Scan for the cell matching the given text and deliver its (X, Y) coordinate at center. 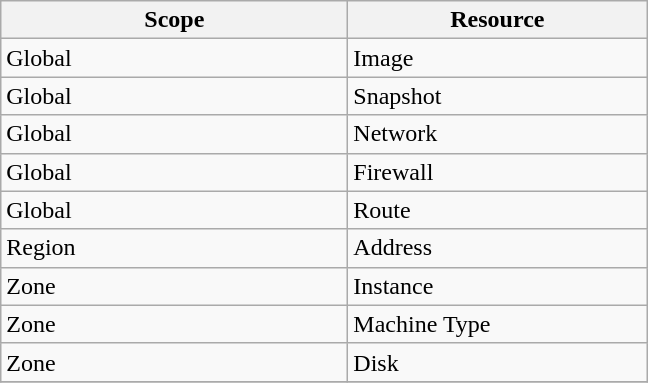
Firewall (498, 172)
Snapshot (498, 96)
Resource (498, 20)
Scope (174, 20)
Route (498, 210)
Image (498, 58)
Network (498, 134)
Instance (498, 286)
Region (174, 248)
Machine Type (498, 324)
Address (498, 248)
Disk (498, 362)
